Find where the given text appears and provide that cell's center as (x, y) coordinate. 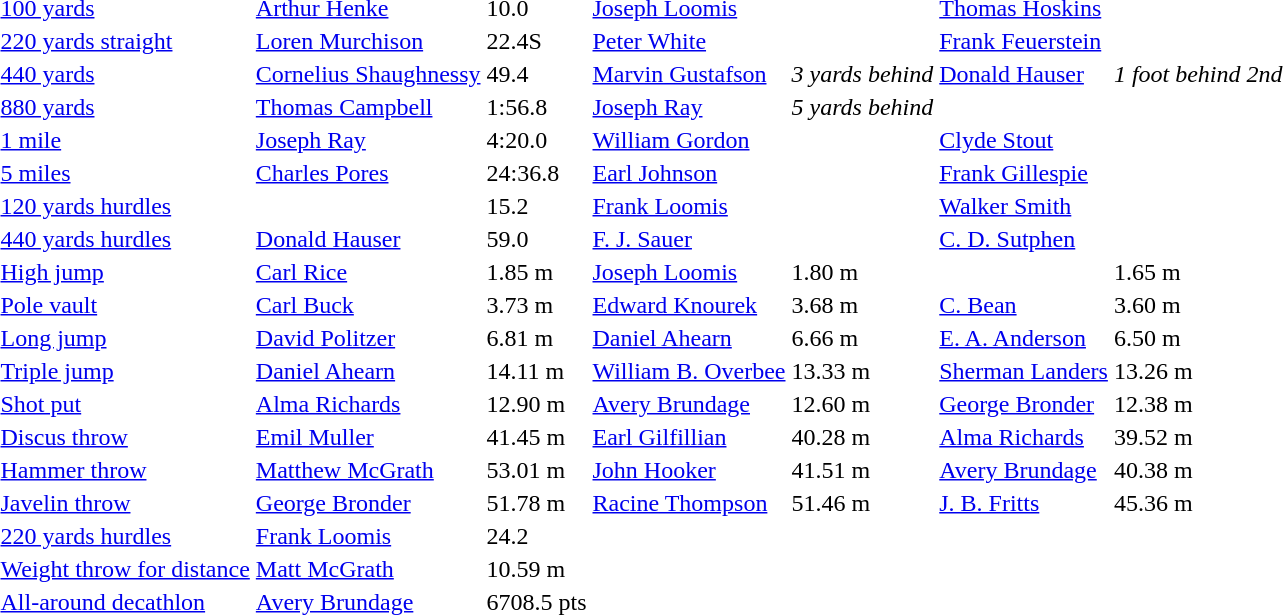
J. B. Fritts (1024, 503)
5 yards behind (862, 107)
41.45 m (536, 437)
24.2 (536, 536)
Charles Pores (368, 173)
E. A. Anderson (1024, 338)
1.85 m (536, 272)
Carl Buck (368, 305)
41.51 m (862, 470)
3.68 m (862, 305)
3 yards behind (862, 74)
Joseph Loomis (689, 272)
6.66 m (862, 338)
49.4 (536, 74)
6.81 m (536, 338)
1.80 m (862, 272)
Cornelius Shaughnessy (368, 74)
Loren Murchison (368, 41)
15.2 (536, 206)
12.60 m (862, 404)
Frank Gillespie (1024, 173)
Racine Thompson (689, 503)
Matt McGrath (368, 569)
John Hooker (689, 470)
40.28 m (862, 437)
13.33 m (862, 371)
12.90 m (536, 404)
Matthew McGrath (368, 470)
William Gordon (689, 140)
David Politzer (368, 338)
Marvin Gustafson (689, 74)
Earl Gilfillian (689, 437)
Edward Knourek (689, 305)
Sherman Landers (1024, 371)
22.4S (536, 41)
4:20.0 (536, 140)
3.73 m (536, 305)
Peter White (689, 41)
C. D. Sutphen (1024, 239)
Clyde Stout (1024, 140)
Frank Feuerstein (1024, 41)
Thomas Campbell (368, 107)
F. J. Sauer (689, 239)
59.0 (536, 239)
Walker Smith (1024, 206)
53.01 m (536, 470)
10.59 m (536, 569)
51.78 m (536, 503)
24:36.8 (536, 173)
Carl Rice (368, 272)
Earl Johnson (689, 173)
C. Bean (1024, 305)
14.11 m (536, 371)
William B. Overbee (689, 371)
Emil Muller (368, 437)
51.46 m (862, 503)
1:56.8 (536, 107)
